Search for the cell housing the specified text and yield its (X, Y) center coordinate. 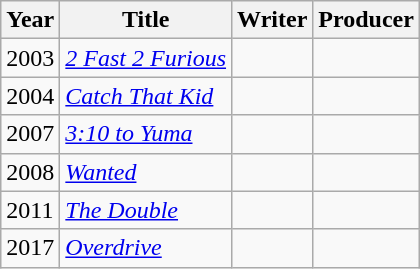
2003 (30, 58)
2008 (30, 172)
Year (30, 20)
2011 (30, 210)
Writer (272, 20)
2017 (30, 248)
3:10 to Yuma (146, 134)
Overdrive (146, 248)
Title (146, 20)
The Double (146, 210)
Wanted (146, 172)
2 Fast 2 Furious (146, 58)
2004 (30, 96)
Producer (366, 20)
2007 (30, 134)
Catch That Kid (146, 96)
